Determine the [x, y] coordinate at the center of the cell enclosing the given text.  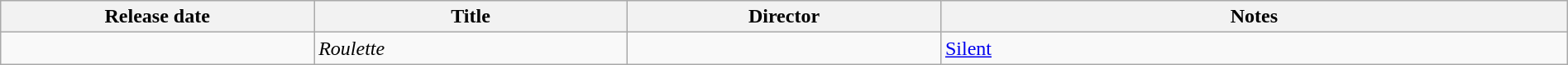
Title [471, 17]
Silent [1254, 48]
Roulette [471, 48]
Notes [1254, 17]
Release date [157, 17]
Director [784, 17]
